Extract the [X, Y] coordinate from the center of the cell holding the provided text.  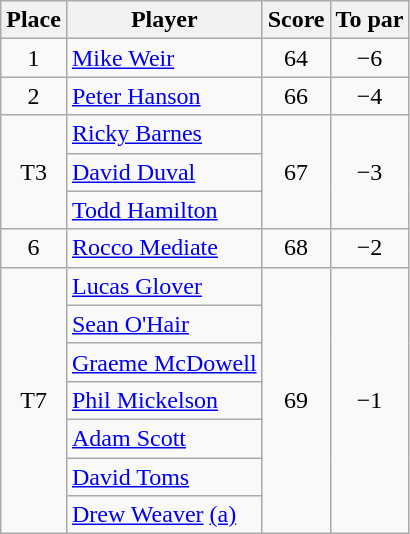
Mike Weir [164, 58]
Sean O'Hair [164, 324]
T3 [34, 172]
Todd Hamilton [164, 210]
−1 [370, 400]
2 [34, 96]
Rocco Mediate [164, 248]
Peter Hanson [164, 96]
Place [34, 20]
David Duval [164, 172]
Drew Weaver (a) [164, 515]
−6 [370, 58]
69 [296, 400]
Player [164, 20]
64 [296, 58]
68 [296, 248]
Adam Scott [164, 438]
To par [370, 20]
David Toms [164, 477]
6 [34, 248]
Lucas Glover [164, 286]
Graeme McDowell [164, 362]
−2 [370, 248]
Phil Mickelson [164, 400]
67 [296, 172]
66 [296, 96]
1 [34, 58]
−3 [370, 172]
−4 [370, 96]
Score [296, 20]
Ricky Barnes [164, 134]
T7 [34, 400]
